Detect which cell encompasses the target text, then output its (x, y) center coordinate. 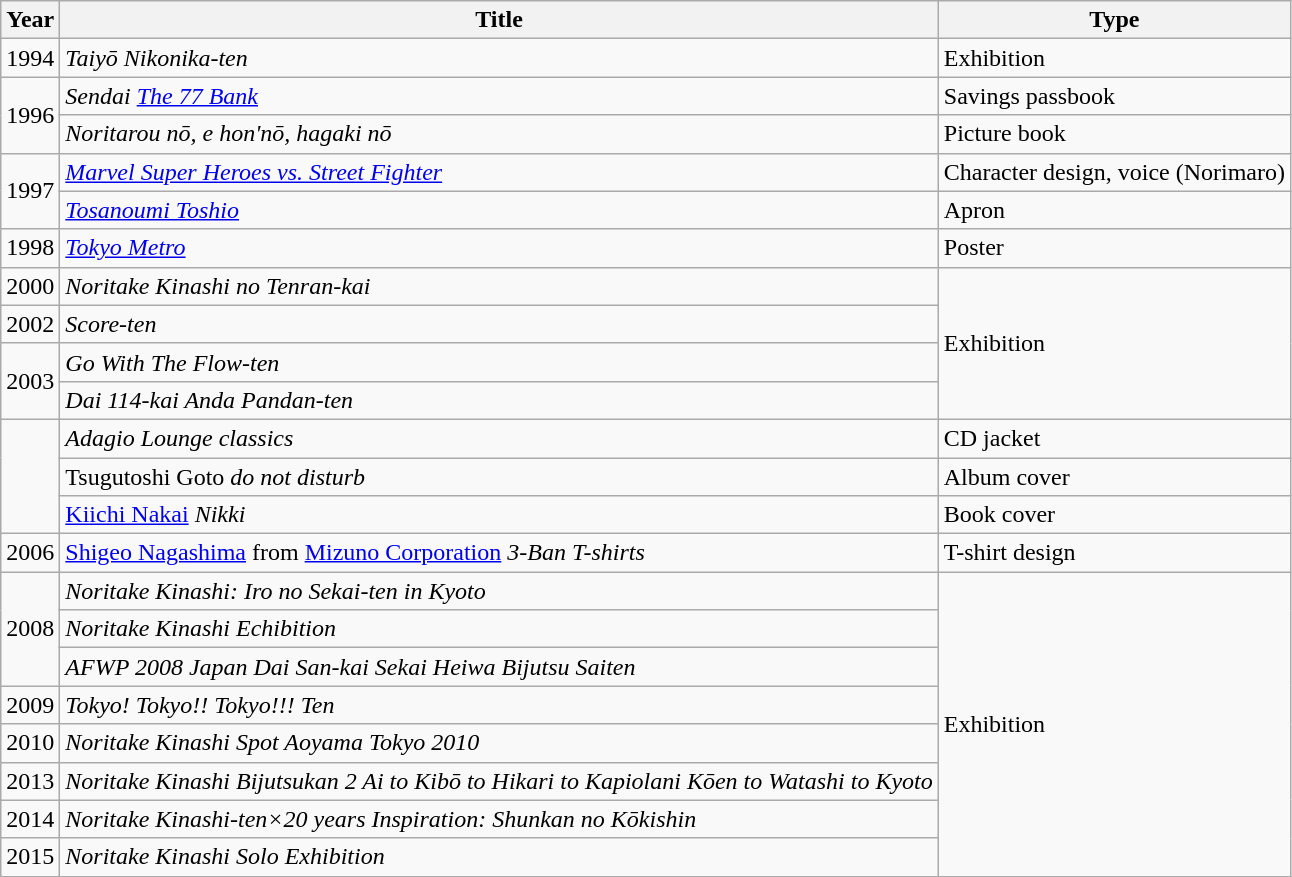
T-shirt design (1114, 553)
Noritake Kinashi-ten×20 years Inspiration: Shunkan no Kōkishin (499, 819)
1997 (30, 191)
Noritake Kinashi Echibition (499, 629)
Score-ten (499, 324)
1996 (30, 115)
Album cover (1114, 477)
1994 (30, 58)
Apron (1114, 210)
Title (499, 20)
Kiichi Nakai Nikki (499, 515)
2002 (30, 324)
Noritake Kinashi Bijutsukan 2 Ai to Kibō to Hikari to Kapiolani Kōen to Watashi to Kyoto (499, 781)
2013 (30, 781)
Poster (1114, 248)
Go With The Flow-ten (499, 362)
2008 (30, 629)
2014 (30, 819)
2009 (30, 705)
2010 (30, 743)
Book cover (1114, 515)
Dai 114-kai Anda Pandan-ten (499, 400)
Noritake Kinashi no Tenran-kai (499, 286)
Tokyo Metro (499, 248)
Adagio Lounge classics (499, 438)
CD jacket (1114, 438)
Tokyo! Tokyo!! Tokyo!!! Ten (499, 705)
Noritarou nō, e hon'nō, hagaki nō (499, 134)
Marvel Super Heroes vs. Street Fighter (499, 172)
1998 (30, 248)
Sendai The 77 Bank (499, 96)
Shigeo Nagashima from Mizuno Corporation 3-Ban T-shirts (499, 553)
Year (30, 20)
2015 (30, 857)
Picture book (1114, 134)
Type (1114, 20)
Noritake Kinashi Spot Aoyama Tokyo 2010 (499, 743)
Taiyō Nikonika-ten (499, 58)
AFWP 2008 Japan Dai San-kai Sekai Heiwa Bijutsu Saiten (499, 667)
Tsugutoshi Goto do not disturb (499, 477)
Noritake Kinashi Solo Exhibition (499, 857)
Character design, voice (Norimaro) (1114, 172)
2003 (30, 381)
Noritake Kinashi: Iro no Sekai-ten in Kyoto (499, 591)
Tosanoumi Toshio (499, 210)
Savings passbook (1114, 96)
2000 (30, 286)
2006 (30, 553)
